Detect which cell encompasses the target text, then output its [x, y] center coordinate. 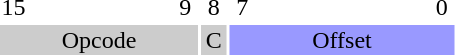
C [214, 40]
Offset [342, 40]
Opcode [99, 40]
